Extract the [x, y] coordinate from the center of the cell holding the provided text.  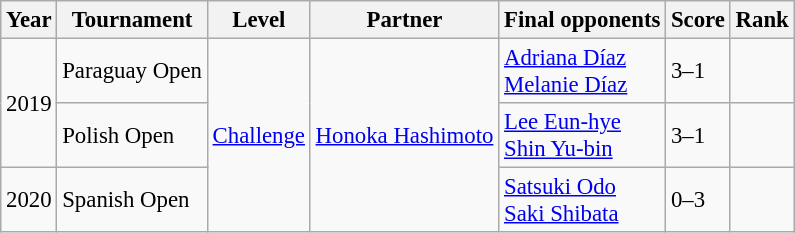
Spanish Open [132, 200]
2019 [29, 104]
Adriana DíazMelanie Díaz [582, 72]
Challenge [258, 136]
Lee Eun-hyeShin Yu-bin [582, 136]
Satsuki OdoSaki Shibata [582, 200]
Tournament [132, 20]
Level [258, 20]
Final opponents [582, 20]
Rank [762, 20]
Honoka Hashimoto [404, 136]
Score [698, 20]
2020 [29, 200]
Paraguay Open [132, 72]
0–3 [698, 200]
Partner [404, 20]
Year [29, 20]
Polish Open [132, 136]
